Scan for the cell matching the given text and deliver its [x, y] coordinate at center. 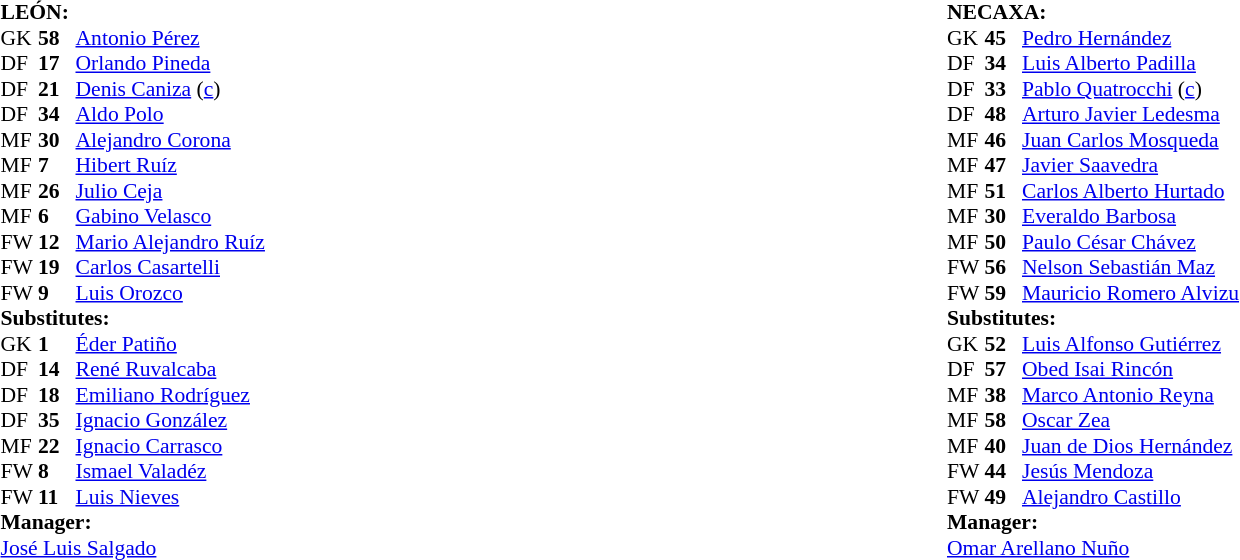
11 [57, 497]
Pablo Quatrocchi (c) [1130, 89]
49 [1003, 497]
Luis Nieves [170, 497]
Emiliano Rodríguez [170, 395]
Oscar Zea [1130, 421]
Gabino Velasco [170, 217]
LEÓN: [132, 13]
Hibert Ruíz [170, 165]
50 [1003, 242]
Juan Carlos Mosqueda [1130, 140]
Mario Alejandro Ruíz [170, 242]
47 [1003, 165]
Juan de Dios Hernández [1130, 446]
Orlando Pineda [170, 63]
Luis Orozco [170, 293]
7 [57, 165]
Aldo Polo [170, 115]
21 [57, 89]
Denis Caniza (c) [170, 89]
6 [57, 217]
51 [1003, 191]
Carlos Casartelli [170, 267]
Luis Alberto Padilla [1130, 63]
1 [57, 344]
19 [57, 267]
Marco Antonio Reyna [1130, 395]
Ignacio Carrasco [170, 446]
18 [57, 395]
Everaldo Barbosa [1130, 217]
52 [1003, 344]
Mauricio Romero Alvizu [1130, 293]
Arturo Javier Ledesma [1130, 115]
48 [1003, 115]
45 [1003, 38]
Luis Alfonso Gutiérrez [1130, 344]
59 [1003, 293]
8 [57, 471]
Javier Saavedra [1130, 165]
René Ruvalcaba [170, 369]
Obed Isai Rincón [1130, 369]
Jesús Mendoza [1130, 471]
Carlos Alberto Hurtado [1130, 191]
Julio Ceja [170, 191]
38 [1003, 395]
33 [1003, 89]
12 [57, 242]
40 [1003, 446]
Paulo César Chávez [1130, 242]
Alejandro Castillo [1130, 497]
17 [57, 63]
26 [57, 191]
35 [57, 421]
Nelson Sebastián Maz [1130, 267]
46 [1003, 140]
Éder Patiño [170, 344]
22 [57, 446]
44 [1003, 471]
Ignacio González [170, 421]
Pedro Hernández [1130, 38]
57 [1003, 369]
Antonio Pérez [170, 38]
Ismael Valadéz [170, 471]
14 [57, 369]
9 [57, 293]
56 [1003, 267]
NECAXA: [1093, 13]
Alejandro Corona [170, 140]
